Return the (x, y) coordinate for the center point of the cell that contains the specified text.  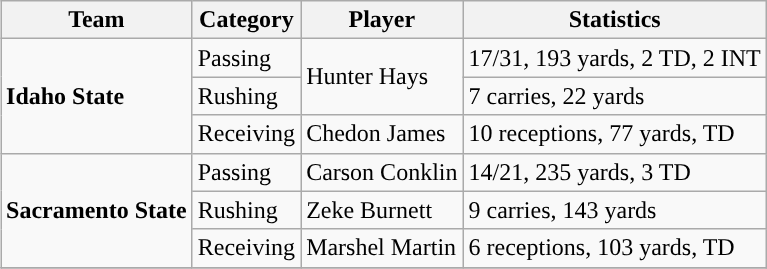
Sacramento State (97, 210)
Player (382, 20)
Chedon James (382, 134)
9 carries, 143 yards (614, 210)
Zeke Burnett (382, 210)
Statistics (614, 20)
17/31, 193 yards, 2 TD, 2 INT (614, 58)
Hunter Hays (382, 77)
Team (97, 20)
Idaho State (97, 96)
14/21, 235 yards, 3 TD (614, 172)
Category (246, 20)
Marshel Martin (382, 248)
7 carries, 22 yards (614, 96)
6 receptions, 103 yards, TD (614, 248)
Carson Conklin (382, 172)
10 receptions, 77 yards, TD (614, 134)
